Provide the [X, Y] coordinate of the cell's center where the given text is located.  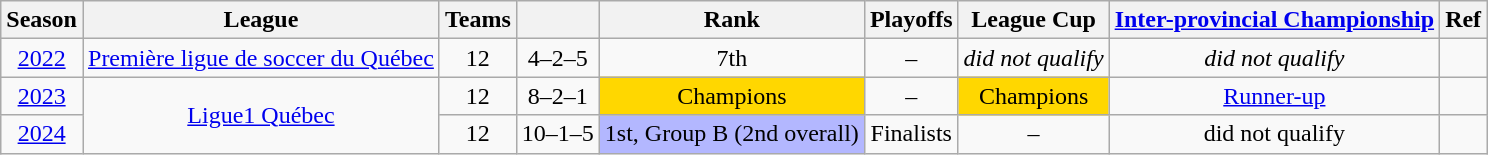
4–2–5 [558, 58]
7th [732, 58]
Première ligue de soccer du Québec [260, 58]
League [260, 20]
Playoffs [911, 20]
Ligue1 Québec [260, 115]
Runner-up [1274, 96]
Teams [478, 20]
10–1–5 [558, 134]
8–2–1 [558, 96]
2024 [42, 134]
2022 [42, 58]
Inter-provincial Championship [1274, 20]
1st, Group B (2nd overall) [732, 134]
Rank [732, 20]
League Cup [1034, 20]
Season [42, 20]
2023 [42, 96]
Ref [1464, 20]
Finalists [911, 134]
